Find where the given text appears and provide that cell's center as (x, y) coordinate. 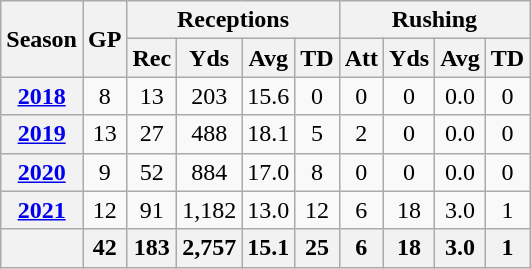
488 (210, 134)
5 (317, 134)
2018 (42, 96)
91 (152, 210)
Att (361, 58)
1,182 (210, 210)
18.1 (268, 134)
2020 (42, 172)
2,757 (210, 248)
Receptions (233, 20)
15.1 (268, 248)
2 (361, 134)
183 (152, 248)
Rec (152, 58)
203 (210, 96)
Season (42, 39)
2019 (42, 134)
GP (104, 39)
9 (104, 172)
17.0 (268, 172)
2021 (42, 210)
13.0 (268, 210)
884 (210, 172)
25 (317, 248)
Rushing (434, 20)
15.6 (268, 96)
27 (152, 134)
42 (104, 248)
52 (152, 172)
